Find where the given text appears and provide that cell's center as [x, y] coordinate. 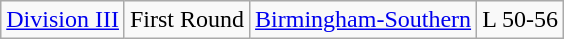
L 50-56 [520, 20]
Division III [63, 20]
Birmingham-Southern [364, 20]
First Round [186, 20]
